From the cell containing the given text, extract its center point as [x, y] coordinate. 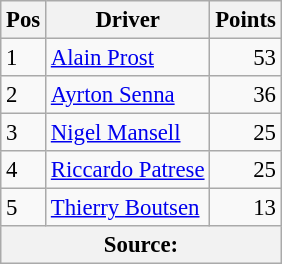
2 [24, 95]
Riccardo Patrese [128, 170]
Ayrton Senna [128, 95]
Alain Prost [128, 58]
53 [246, 58]
Nigel Mansell [128, 133]
1 [24, 58]
Points [246, 20]
Thierry Boutsen [128, 208]
Driver [128, 20]
36 [246, 95]
3 [24, 133]
Source: [141, 245]
13 [246, 208]
4 [24, 170]
Pos [24, 20]
5 [24, 208]
